Search for the cell housing the specified text and yield its [x, y] center coordinate. 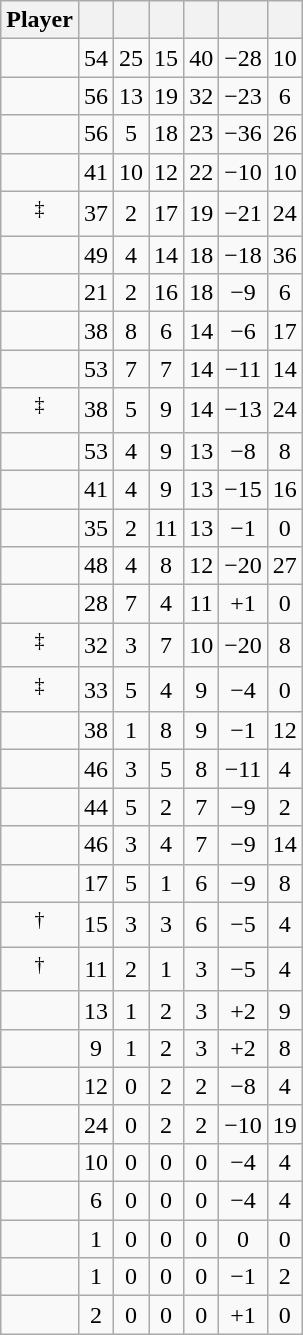
−13 [244, 410]
25 [132, 58]
21 [96, 293]
−36 [244, 134]
Player [40, 20]
37 [96, 214]
33 [96, 690]
49 [96, 255]
−6 [244, 331]
54 [96, 58]
22 [202, 172]
23 [202, 134]
36 [284, 255]
26 [284, 134]
−28 [244, 58]
27 [284, 566]
44 [96, 807]
35 [96, 528]
28 [96, 604]
−15 [244, 489]
−21 [244, 214]
48 [96, 566]
40 [202, 58]
−18 [244, 255]
−23 [244, 96]
